Locate the cell with the specified text and output its (X, Y) center coordinate. 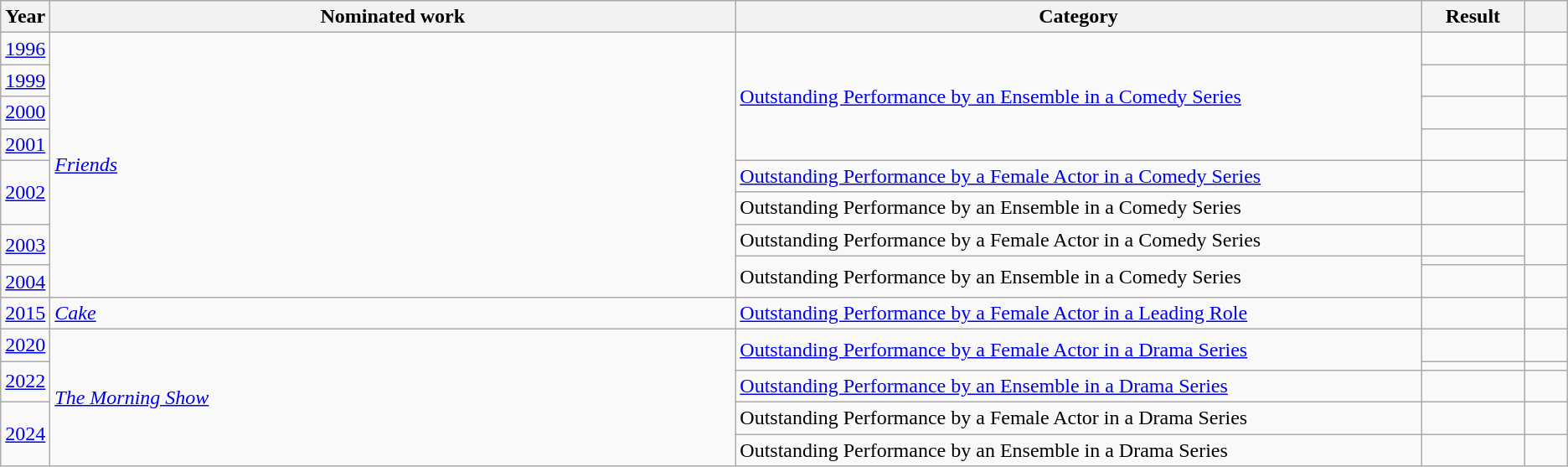
Category (1079, 17)
1996 (25, 49)
2020 (25, 345)
The Morning Show (393, 397)
Result (1473, 17)
2001 (25, 144)
Friends (393, 165)
2024 (25, 434)
Cake (393, 313)
2000 (25, 112)
2002 (25, 192)
Outstanding Performance by a Female Actor in a Leading Role (1079, 313)
Nominated work (393, 17)
2003 (25, 245)
2004 (25, 281)
1999 (25, 80)
Year (25, 17)
2022 (25, 381)
2015 (25, 313)
